Search for the cell housing the specified text and yield its [x, y] center coordinate. 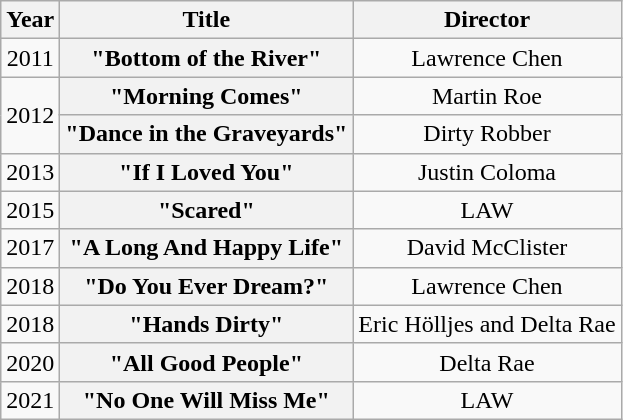
"Morning Comes" [206, 96]
Delta Rae [487, 362]
"Hands Dirty" [206, 324]
Justin Coloma [487, 172]
"Bottom of the River" [206, 58]
"All Good People" [206, 362]
"Dance in the Graveyards" [206, 134]
2015 [30, 210]
"No One Will Miss Me" [206, 400]
"A Long And Happy Life" [206, 248]
Eric Hölljes and Delta Rae [487, 324]
2012 [30, 115]
2021 [30, 400]
Title [206, 20]
Martin Roe [487, 96]
2020 [30, 362]
2013 [30, 172]
David McClister [487, 248]
"Scared" [206, 210]
2017 [30, 248]
"If I Loved You" [206, 172]
2011 [30, 58]
Director [487, 20]
Year [30, 20]
Dirty Robber [487, 134]
"Do You Ever Dream?" [206, 286]
